Search for the cell housing the specified text and yield its (X, Y) center coordinate. 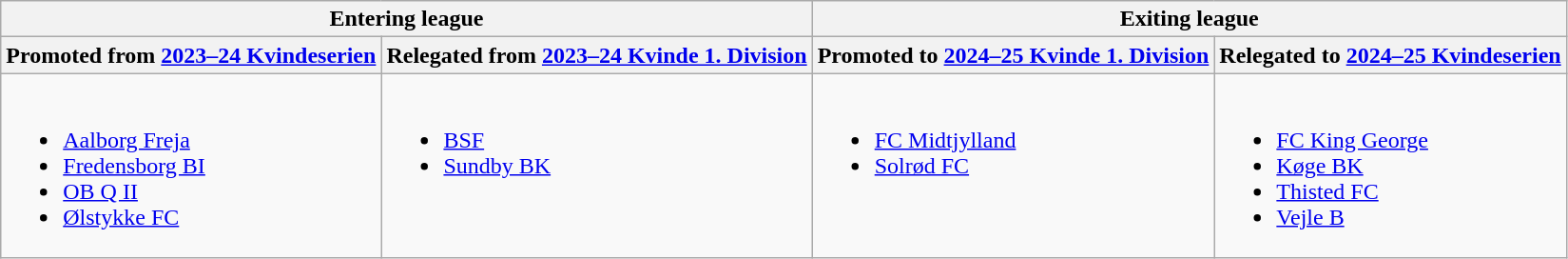
Aalborg FrejaFredensborg BIOB Q IIØlstykke FC (191, 166)
Promoted to 2024–25 Kvinde 1. Division (1014, 55)
Exiting league (1189, 19)
Relegated from 2023–24 Kvinde 1. Division (597, 55)
FC MidtjyllandSolrød FC (1014, 166)
FC King GeorgeKøge BKThisted FCVejle B (1390, 166)
BSFSundby BK (597, 166)
Entering league (407, 19)
Relegated to 2024–25 Kvindeserien (1390, 55)
Promoted from 2023–24 Kvindeserien (191, 55)
